Provide the (X, Y) coordinate of the cell's center where the given text is located.  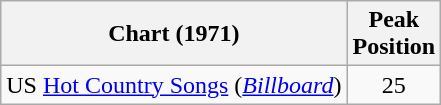
PeakPosition (394, 34)
25 (394, 85)
US Hot Country Songs (Billboard) (174, 85)
Chart (1971) (174, 34)
